Detect which cell encompasses the target text, then output its (x, y) center coordinate. 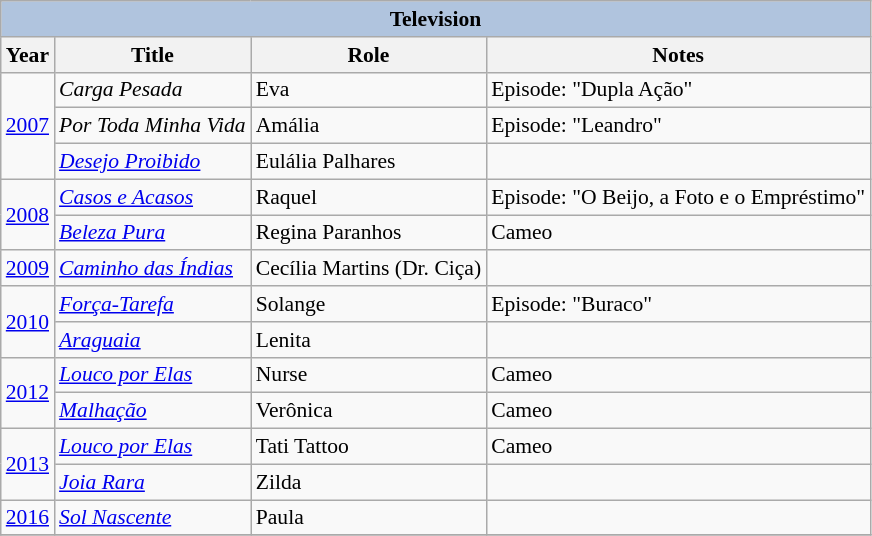
2008 (28, 214)
2010 (28, 322)
Joia Rara (152, 482)
Television (436, 19)
Solange (369, 304)
Casos e Acasos (152, 197)
Episode: "O Beijo, a Foto e o Empréstimo" (678, 197)
Nurse (369, 375)
Episode: "Dupla Ação" (678, 90)
Regina Paranhos (369, 233)
Beleza Pura (152, 233)
Carga Pesada (152, 90)
2012 (28, 392)
Paula (369, 518)
Caminho das Índias (152, 269)
2009 (28, 269)
Eva (369, 90)
Cecília Martins (Dr. Ciça) (369, 269)
Desejo Proibido (152, 162)
Por Toda Minha Vida (152, 126)
Role (369, 55)
Year (28, 55)
Araguaia (152, 340)
Zilda (369, 482)
Malhação (152, 411)
Title (152, 55)
2013 (28, 464)
Amália (369, 126)
Notes (678, 55)
Lenita (369, 340)
2007 (28, 126)
Tati Tattoo (369, 447)
2016 (28, 518)
Episode: "Leandro" (678, 126)
Eulália Palhares (369, 162)
Raquel (369, 197)
Sol Nascente (152, 518)
Verônica (369, 411)
Força-Tarefa (152, 304)
Episode: "Buraco" (678, 304)
